Extract the [X, Y] coordinate from the center of the cell holding the provided text.  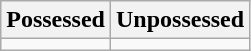
Unpossessed [180, 20]
Possessed [56, 20]
